Locate the cell with the specified text and output its (X, Y) center coordinate. 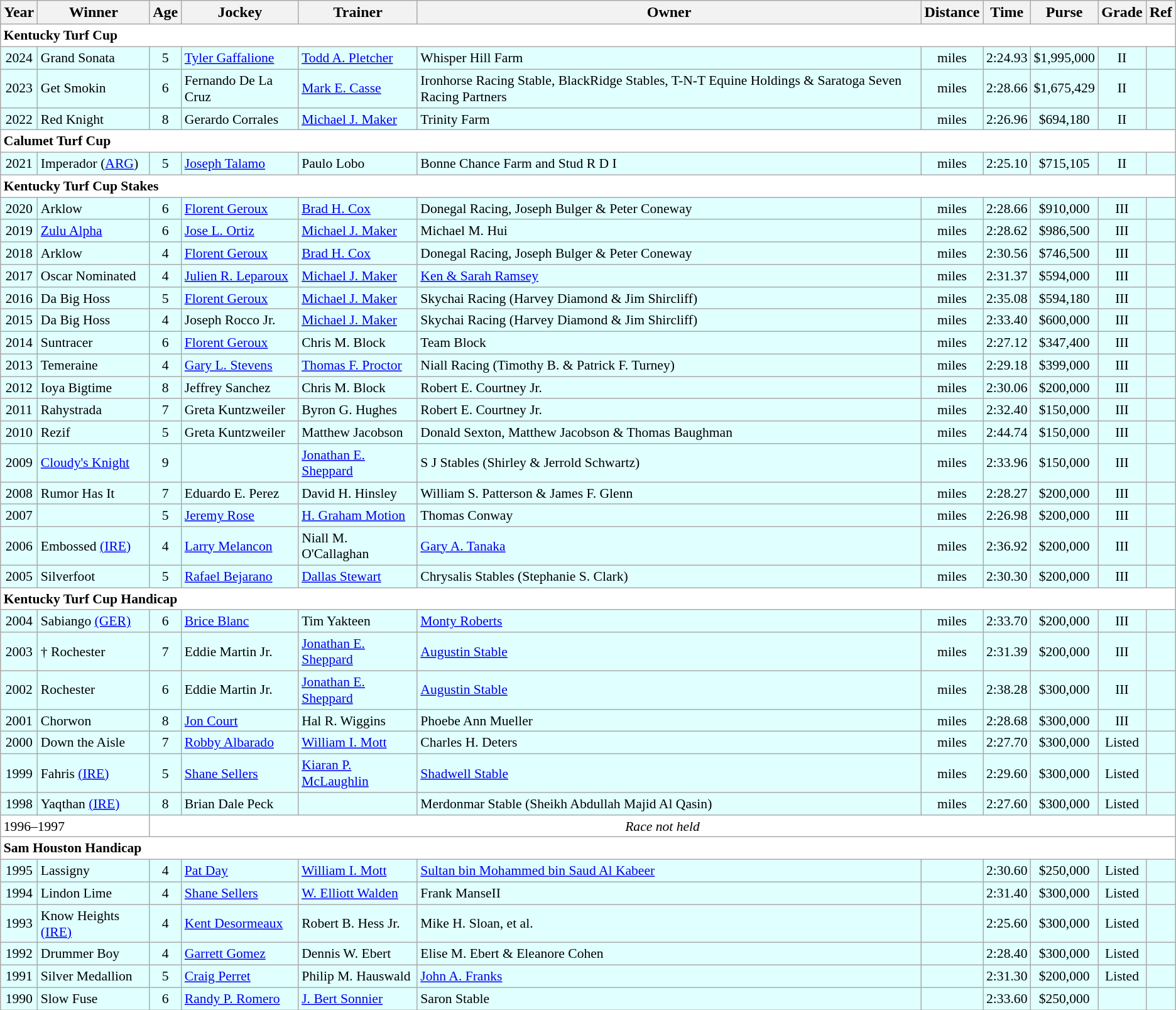
2:38.28 (1006, 690)
Dallas Stewart (358, 576)
1994 (19, 893)
Elise M. Ebert & Eleanore Cohen (669, 954)
Drummer Boy (94, 954)
2:28.27 (1006, 493)
Larry Melancon (240, 546)
2:33.60 (1006, 999)
Julien R. Leparoux (240, 276)
Slow Fuse (94, 999)
2012 (19, 388)
Winner (94, 13)
David H. Hinsley (358, 493)
Get Smokin (94, 88)
2004 (19, 621)
1990 (19, 999)
2006 (19, 546)
Bonne Chance Farm and Stud R D I (669, 163)
Cloudy's Knight (94, 463)
Imperador (ARG) (94, 163)
Byron G. Hughes (358, 410)
Trainer (358, 13)
Race not held (663, 826)
$1,675,429 (1064, 88)
Rochester (94, 690)
2:28.40 (1006, 954)
Temeraine (94, 365)
Mike H. Sloan, et al. (669, 924)
2:30.56 (1006, 253)
Kentucky Turf Cup Handicap (588, 599)
Jon Court (240, 720)
1996–1997 (75, 826)
Grand Sonata (94, 58)
Time (1006, 13)
Rahystrada (94, 410)
Jose L. Ortiz (240, 231)
2:36.92 (1006, 546)
2017 (19, 276)
Sam Houston Handicap (588, 848)
2019 (19, 231)
Year (19, 13)
2018 (19, 253)
2008 (19, 493)
2:30.06 (1006, 388)
2:44.74 (1006, 432)
2022 (19, 119)
1992 (19, 954)
$594,180 (1064, 298)
$746,500 (1064, 253)
Red Knight (94, 119)
Mark E. Casse (358, 88)
Shadwell Stable (669, 773)
2005 (19, 576)
2007 (19, 515)
William S. Patterson & James F. Glenn (669, 493)
Calumet Turf Cup (588, 141)
Tim Yakteen (358, 621)
Niall M. O'Callaghan (358, 546)
2009 (19, 463)
Kent Desormeaux (240, 924)
Embossed (IRE) (94, 546)
S J Stables (Shirley & Jerrold Schwartz) (669, 463)
Gerardo Corrales (240, 119)
Silver Medallion (94, 976)
2016 (19, 298)
Jeremy Rose (240, 515)
Craig Perret (240, 976)
2:28.68 (1006, 720)
2:24.93 (1006, 58)
Suntracer (94, 343)
2020 (19, 209)
Gary A. Tanaka (669, 546)
Ref (1161, 13)
Kentucky Turf Cup (588, 36)
Gary L. Stevens (240, 365)
2:30.60 (1006, 870)
Michael M. Hui (669, 231)
2:28.62 (1006, 231)
Sultan bin Mohammed bin Saud Al Kabeer (669, 870)
2:31.40 (1006, 893)
2:33.96 (1006, 463)
2024 (19, 58)
2023 (19, 88)
Robby Albarado (240, 743)
Purse (1064, 13)
Niall Racing (Timothy B. & Patrick F. Turney) (669, 365)
Jeffrey Sanchez (240, 388)
Chorwon (94, 720)
$1,995,000 (1064, 58)
Phoebe Ann Mueller (669, 720)
Chrysalis Stables (Stephanie S. Clark) (669, 576)
Randy P. Romero (240, 999)
1993 (19, 924)
Fernando De La Cruz (240, 88)
Pat Day (240, 870)
2:27.70 (1006, 743)
Silverfoot (94, 576)
Grade (1122, 13)
Ken & Sarah Ramsey (669, 276)
Joseph Talamo (240, 163)
2011 (19, 410)
$910,000 (1064, 209)
2:31.30 (1006, 976)
Age (166, 13)
2:32.40 (1006, 410)
Hal R. Wiggins (358, 720)
Fahris (IRE) (94, 773)
Paulo Lobo (358, 163)
$399,000 (1064, 365)
$715,105 (1064, 163)
Joseph Rocco Jr. (240, 321)
Thomas F. Proctor (358, 365)
Oscar Nominated (94, 276)
Brian Dale Peck (240, 804)
Lindon Lime (94, 893)
Eduardo E. Perez (240, 493)
Whisper Hill Farm (669, 58)
J. Bert Sonnier (358, 999)
Yaqthan (IRE) (94, 804)
2:29.18 (1006, 365)
Tyler Gaffalione (240, 58)
Charles H. Deters (669, 743)
2:31.37 (1006, 276)
Monty Roberts (669, 621)
Rezif (94, 432)
9 (166, 463)
Down the Aisle (94, 743)
Merdonmar Stable (Sheikh Abdullah Majid Al Qasin) (669, 804)
2:27.12 (1006, 343)
† Rochester (94, 651)
Rafael Bejarano (240, 576)
2:25.60 (1006, 924)
Ioya Bigtime (94, 388)
2015 (19, 321)
Saron Stable (669, 999)
2:31.39 (1006, 651)
1999 (19, 773)
Todd A. Pletcher (358, 58)
2001 (19, 720)
Brice Blanc (240, 621)
Distance (952, 13)
Robert B. Hess Jr. (358, 924)
2:26.98 (1006, 515)
John A. Franks (669, 976)
Jockey (240, 13)
2013 (19, 365)
Rumor Has It (94, 493)
Dennis W. Ebert (358, 954)
Trinity Farm (669, 119)
2:26.96 (1006, 119)
$594,000 (1064, 276)
W. Elliott Walden (358, 893)
2002 (19, 690)
2003 (19, 651)
$347,400 (1064, 343)
Thomas Conway (669, 515)
$986,500 (1064, 231)
2:33.40 (1006, 321)
2:25.10 (1006, 163)
Donald Sexton, Matthew Jacobson & Thomas Baughman (669, 432)
Kiaran P. McLaughlin (358, 773)
2000 (19, 743)
Owner (669, 13)
2:27.60 (1006, 804)
Team Block (669, 343)
Matthew Jacobson (358, 432)
Zulu Alpha (94, 231)
Frank ManseII (669, 893)
$694,180 (1064, 119)
Know Heights (IRE) (94, 924)
2:33.70 (1006, 621)
$600,000 (1064, 321)
Sabiango (GER) (94, 621)
Kentucky Turf Cup Stakes (588, 186)
H. Graham Motion (358, 515)
1995 (19, 870)
1998 (19, 804)
2:29.60 (1006, 773)
Garrett Gomez (240, 954)
1991 (19, 976)
2014 (19, 343)
Lassigny (94, 870)
Philip M. Hauswald (358, 976)
2021 (19, 163)
Ironhorse Racing Stable, BlackRidge Stables, T-N-T Equine Holdings & Saratoga Seven Racing Partners (669, 88)
2:35.08 (1006, 298)
2:30.30 (1006, 576)
2010 (19, 432)
